Determine the [x, y] coordinate at the center of the cell enclosing the given text.  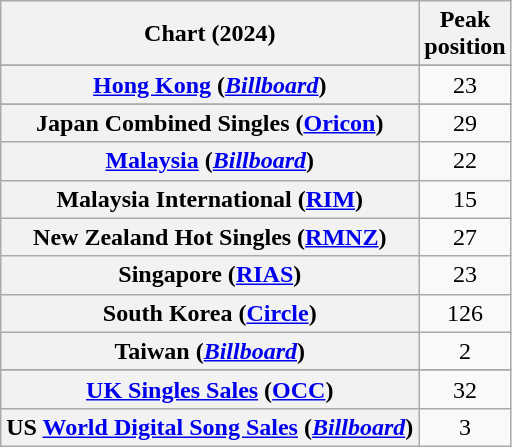
27 [465, 237]
32 [465, 389]
Malaysia (Billboard) [210, 161]
Japan Combined Singles (Oricon) [210, 123]
2 [465, 351]
15 [465, 199]
Peakposition [465, 34]
29 [465, 123]
South Korea (Circle) [210, 313]
UK Singles Sales (OCC) [210, 389]
22 [465, 161]
Taiwan (Billboard) [210, 351]
Hong Kong (Billboard) [210, 85]
3 [465, 427]
US World Digital Song Sales (Billboard) [210, 427]
126 [465, 313]
New Zealand Hot Singles (RMNZ) [210, 237]
Malaysia International (RIM) [210, 199]
Chart (2024) [210, 34]
Singapore (RIAS) [210, 275]
